Return the [x, y] coordinate for the center point of the cell that contains the specified text.  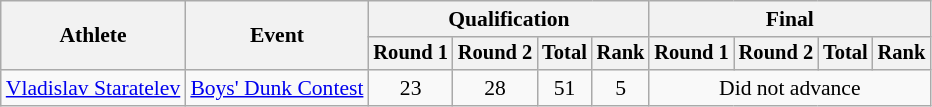
Final [790, 19]
Boys' Dunk Contest [276, 88]
51 [564, 88]
Vladislav Staratelev [94, 88]
5 [621, 88]
Event [276, 36]
23 [410, 88]
28 [495, 88]
Did not advance [790, 88]
Athlete [94, 36]
Qualification [508, 19]
